Detect which cell encompasses the target text, then output its (X, Y) center coordinate. 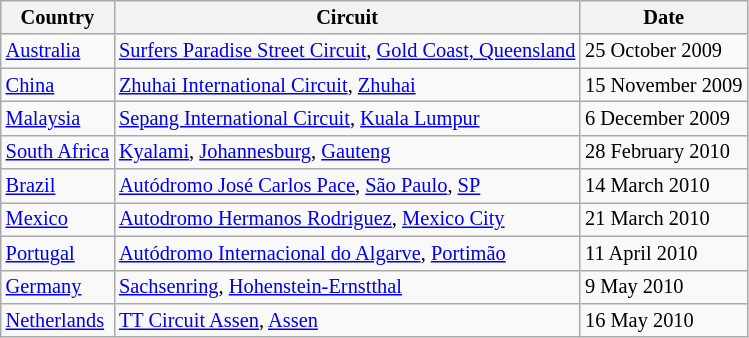
16 May 2010 (664, 320)
Kyalami, Johannesburg, Gauteng (347, 152)
Autodromo Hermanos Rodriguez, Mexico City (347, 219)
21 March 2010 (664, 219)
9 May 2010 (664, 287)
TT Circuit Assen, Assen (347, 320)
Country (58, 17)
11 April 2010 (664, 253)
Circuit (347, 17)
Malaysia (58, 118)
Portugal (58, 253)
28 February 2010 (664, 152)
6 December 2009 (664, 118)
Date (664, 17)
14 March 2010 (664, 186)
Australia (58, 51)
Autódromo José Carlos Pace, São Paulo, SP (347, 186)
Mexico (58, 219)
Surfers Paradise Street Circuit, Gold Coast, Queensland (347, 51)
Germany (58, 287)
Brazil (58, 186)
Zhuhai International Circuit, Zhuhai (347, 85)
15 November 2009 (664, 85)
China (58, 85)
25 October 2009 (664, 51)
Sachsenring, Hohenstein-Ernstthal (347, 287)
Netherlands (58, 320)
Sepang International Circuit, Kuala Lumpur (347, 118)
South Africa (58, 152)
Autódromo Internacional do Algarve, Portimão (347, 253)
